Detect which cell encompasses the target text, then output its (X, Y) center coordinate. 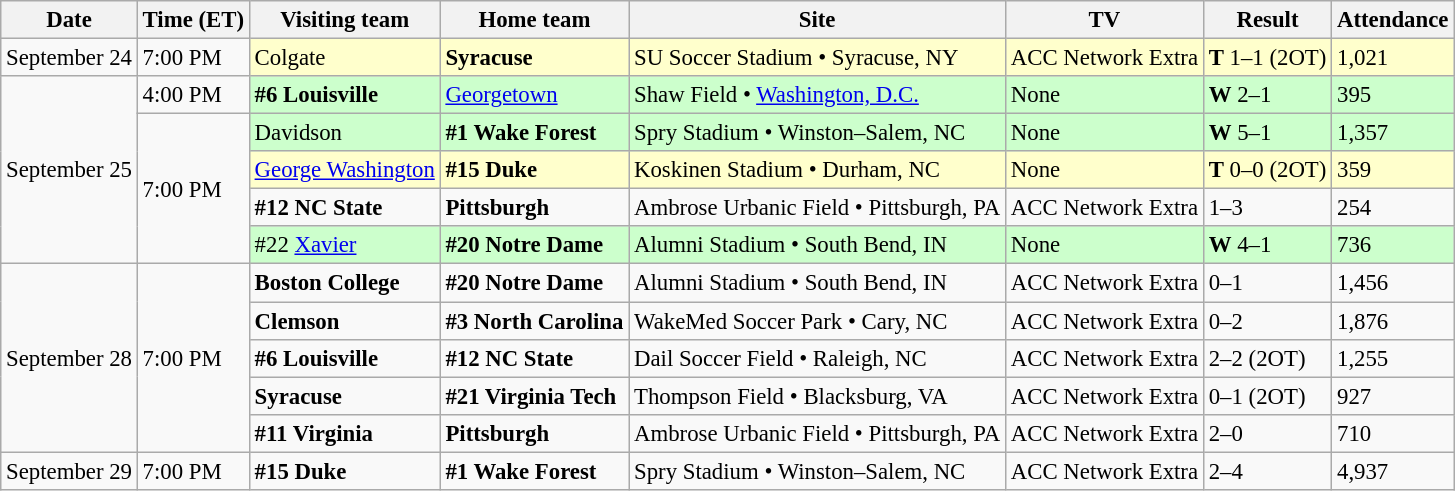
1,456 (1393, 283)
T 0–0 (2OT) (1267, 170)
1,021 (1393, 58)
710 (1393, 433)
September 24 (69, 58)
George Washington (344, 170)
Dail Soccer Field • Raleigh, NC (818, 358)
1,255 (1393, 358)
#11 Virginia (344, 433)
1,357 (1393, 133)
Shaw Field • Washington, D.C. (818, 95)
927 (1393, 396)
September 25 (69, 170)
Colgate (344, 58)
0–1 (1267, 283)
254 (1393, 208)
4:00 PM (193, 95)
Time (ET) (193, 20)
Attendance (1393, 20)
395 (1393, 95)
SU Soccer Stadium • Syracuse, NY (818, 58)
Site (818, 20)
Date (69, 20)
T 1–1 (2OT) (1267, 58)
Davidson (344, 133)
W 5–1 (1267, 133)
4,937 (1393, 471)
Boston College (344, 283)
736 (1393, 245)
September 28 (69, 358)
September 29 (69, 471)
#22 Xavier (344, 245)
Thompson Field • Blacksburg, VA (818, 396)
0–2 (1267, 321)
W 4–1 (1267, 245)
Home team (534, 20)
W 2–1 (1267, 95)
1,876 (1393, 321)
WakeMed Soccer Park • Cary, NC (818, 321)
Georgetown (534, 95)
TV (1104, 20)
Visiting team (344, 20)
2–0 (1267, 433)
#21 Virginia Tech (534, 396)
359 (1393, 170)
2–2 (2OT) (1267, 358)
0–1 (2OT) (1267, 396)
Clemson (344, 321)
Result (1267, 20)
#3 North Carolina (534, 321)
1–3 (1267, 208)
2–4 (1267, 471)
Koskinen Stadium • Durham, NC (818, 170)
